From the cell containing the given text, extract its center point as [x, y] coordinate. 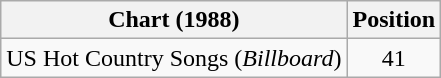
Chart (1988) [174, 20]
Position [394, 20]
US Hot Country Songs (Billboard) [174, 58]
41 [394, 58]
